Determine the [x, y] coordinate at the center of the cell enclosing the given text.  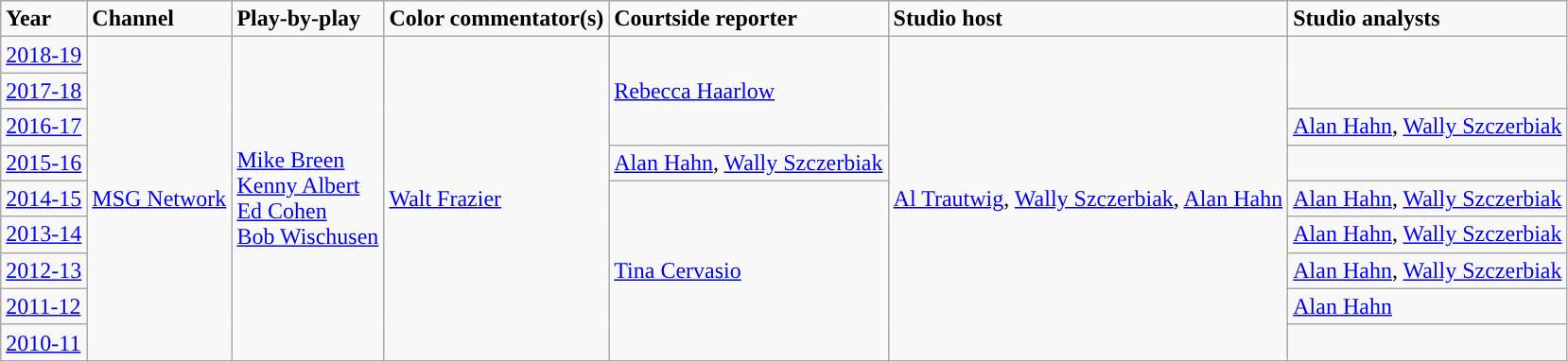
2018-19 [44, 55]
Walt Frazier [497, 198]
Play-by-play [308, 19]
Al Trautwig, Wally Szczerbiak, Alan Hahn [1088, 198]
2013-14 [44, 234]
Rebecca Haarlow [749, 91]
2017-18 [44, 91]
Alan Hahn [1428, 306]
Color commentator(s) [497, 19]
Courtside reporter [749, 19]
Mike BreenKenny AlbertEd CohenBob Wischusen [308, 198]
2011-12 [44, 306]
Channel [159, 19]
2016-17 [44, 127]
2012-13 [44, 270]
Studio host [1088, 19]
2014-15 [44, 198]
Year [44, 19]
2015-16 [44, 163]
Tina Cervasio [749, 270]
Studio analysts [1428, 19]
MSG Network [159, 198]
2010-11 [44, 342]
